Pinpoint the cell where the given text exists, returning its [x, y] midpoint coordinate. 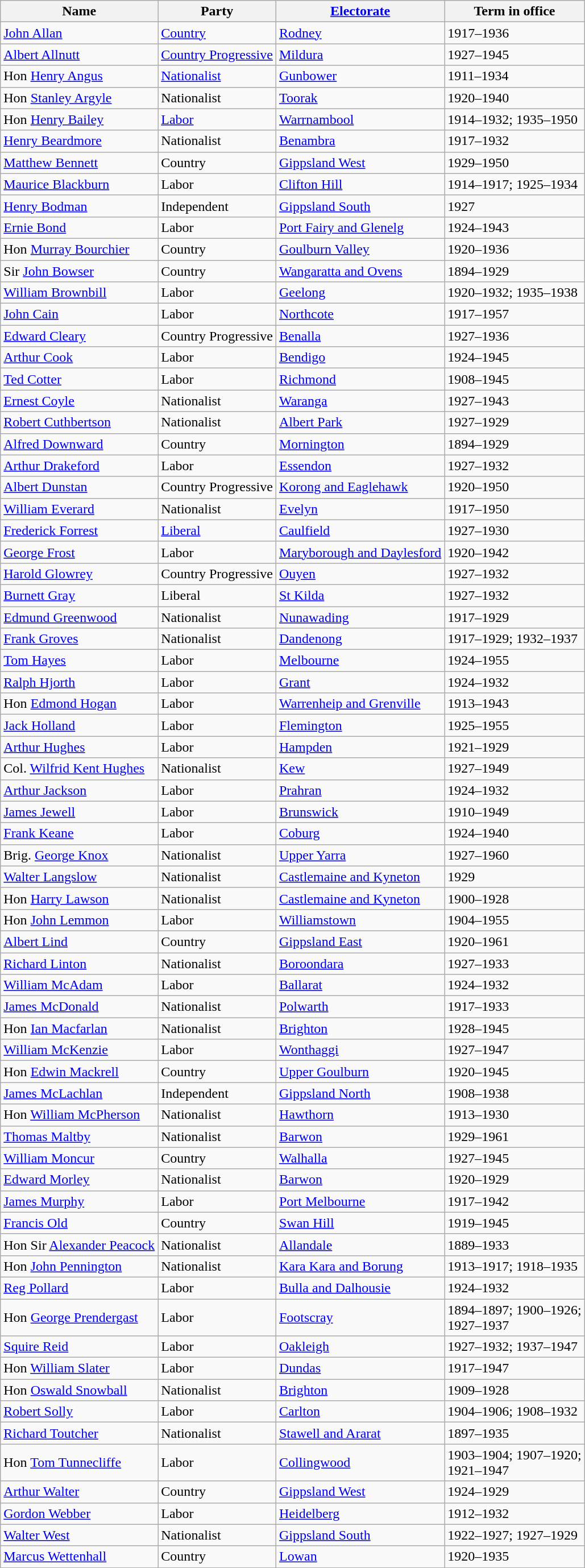
1914–1932; 1935–1950 [515, 119]
1919–1945 [515, 1223]
Hon Ian Macfarlan [80, 1028]
St Kilda [360, 595]
William McKenzie [80, 1050]
1913–1930 [515, 1115]
1903–1904; 1907–1920;1921–1947 [515, 1462]
Ted Cotter [80, 379]
Lowan [360, 1557]
Arthur Drakeford [80, 466]
1920–1961 [515, 941]
Hawthorn [360, 1115]
Harold Glowrey [80, 574]
Albert Dunstan [80, 487]
1900–1928 [515, 898]
Polwarth [360, 1007]
Hon Murray Bourchier [80, 249]
Jack Holland [80, 725]
Edmund Greenwood [80, 617]
Walter West [80, 1535]
Party [217, 11]
Northcote [360, 314]
Robert Solly [80, 1412]
1908–1945 [515, 379]
Hon Henry Bailey [80, 119]
1894–1897; 1900–1926;1927–1937 [515, 1317]
Marcus Wettenhall [80, 1557]
1917–1950 [515, 509]
Hon George Prendergast [80, 1317]
1914–1917; 1925–1934 [515, 184]
1908–1938 [515, 1093]
Frederick Forrest [80, 530]
Sir John Bowser [80, 271]
William Brownbill [80, 293]
1904–1906; 1908–1932 [515, 1412]
1920–1932; 1935–1938 [515, 293]
Ernie Bond [80, 227]
Col. Wilfrid Kent Hughes [80, 769]
1911–1934 [515, 76]
Upper Goulburn [360, 1072]
Walter Langslow [80, 877]
Hon Oswald Snowball [80, 1390]
George Frost [80, 552]
Dundas [360, 1368]
Port Fairy and Glenelg [360, 227]
Waranga [360, 401]
1927–1960 [515, 855]
Maurice Blackburn [80, 184]
1920–1935 [515, 1557]
1928–1945 [515, 1028]
Melbourne [360, 661]
1925–1955 [515, 725]
1920–1929 [515, 1180]
Hon William McPherson [80, 1115]
James McLachlan [80, 1093]
Warrenheip and Grenville [360, 704]
Heidelberg [360, 1513]
1924–1945 [515, 358]
1917–1957 [515, 314]
Edward Morley [80, 1180]
Hon John Lemmon [80, 920]
1920–1940 [515, 98]
1889–1933 [515, 1245]
1929–1961 [515, 1136]
Toorak [360, 98]
Williamstown [360, 920]
1910–1949 [515, 812]
Ballarat [360, 985]
Gippsland East [360, 941]
Benalla [360, 336]
Goulburn Valley [360, 249]
1929 [515, 877]
1927 [515, 206]
Arthur Hughes [80, 747]
Warrnambool [360, 119]
Albert Lind [80, 941]
Gordon Webber [80, 1513]
1927–1943 [515, 401]
1917–1942 [515, 1201]
Korong and Eaglehawk [360, 487]
1909–1928 [515, 1390]
Richard Linton [80, 964]
Gippsland North [360, 1093]
Hon William Slater [80, 1368]
Wonthaggi [360, 1050]
Ernest Coyle [80, 401]
Bendigo [360, 358]
Reg Pollard [80, 1288]
Kew [360, 769]
Tom Hayes [80, 661]
Thomas Maltby [80, 1136]
Richard Toutcher [80, 1433]
Arthur Cook [80, 358]
Coburg [360, 833]
Ralph Hjorth [80, 682]
Flemington [360, 725]
1924–1940 [515, 833]
Hon Edwin Mackrell [80, 1072]
1897–1935 [515, 1433]
Upper Yarra [360, 855]
1917–1929; 1932–1937 [515, 639]
1913–1943 [515, 704]
John Cain [80, 314]
Hon Tom Tunnecliffe [80, 1462]
1924–1943 [515, 227]
Squire Reid [80, 1347]
Albert Park [360, 422]
1927–1933 [515, 964]
Alfred Downward [80, 444]
Prahran [360, 790]
1927–1947 [515, 1050]
Mildura [360, 55]
Hon John Pennington [80, 1266]
1927–1930 [515, 530]
Mornington [360, 444]
Frank Groves [80, 639]
1912–1932 [515, 1513]
1920–1942 [515, 552]
Walhalla [360, 1158]
William Moncur [80, 1158]
1917–1933 [515, 1007]
Electorate [360, 11]
Hon Stanley Argyle [80, 98]
Name [80, 11]
1924–1929 [515, 1492]
Arthur Jackson [80, 790]
1904–1955 [515, 920]
Kara Kara and Borung [360, 1266]
Brig. George Knox [80, 855]
1920–1936 [515, 249]
Maryborough and Daylesford [360, 552]
Collingwood [360, 1462]
Albert Allnutt [80, 55]
1927–1929 [515, 422]
William Everard [80, 509]
Hon Edmond Hogan [80, 704]
1922–1927; 1927–1929 [515, 1535]
Dandenong [360, 639]
Henry Bodman [80, 206]
1927–1932; 1937–1947 [515, 1347]
1917–1929 [515, 617]
1921–1929 [515, 747]
Port Melbourne [360, 1201]
William McAdam [80, 985]
Bulla and Dalhousie [360, 1288]
James Murphy [80, 1201]
Hampden [360, 747]
Robert Cuthbertson [80, 422]
1917–1932 [515, 141]
Stawell and Ararat [360, 1433]
Rodney [360, 33]
Edward Cleary [80, 336]
Nunawading [360, 617]
Caulfield [360, 530]
Allandale [360, 1245]
Hon Henry Angus [80, 76]
Oakleigh [360, 1347]
Carlton [360, 1412]
James Jewell [80, 812]
Frank Keane [80, 833]
Wangaratta and Ovens [360, 271]
Burnett Gray [80, 595]
1927–1936 [515, 336]
1917–1947 [515, 1368]
1920–1950 [515, 487]
John Allan [80, 33]
1927–1949 [515, 769]
Francis Old [80, 1223]
Clifton Hill [360, 184]
Hon Sir Alexander Peacock [80, 1245]
Swan Hill [360, 1223]
1929–1950 [515, 163]
Ouyen [360, 574]
Term in office [515, 11]
Footscray [360, 1317]
Geelong [360, 293]
Evelyn [360, 509]
Hon Harry Lawson [80, 898]
Richmond [360, 379]
Gunbower [360, 76]
James McDonald [80, 1007]
Grant [360, 682]
Henry Beardmore [80, 141]
Matthew Bennett [80, 163]
1924–1955 [515, 661]
Arthur Walter [80, 1492]
1920–1945 [515, 1072]
Benambra [360, 141]
1913–1917; 1918–1935 [515, 1266]
Boroondara [360, 964]
Brunswick [360, 812]
Essendon [360, 466]
1917–1936 [515, 33]
